Identify which cell holds the provided text, then report its [x, y] central coordinate. 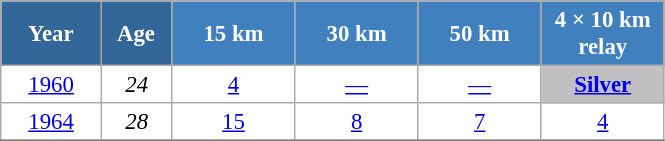
28 [136, 122]
50 km [480, 34]
15 [234, 122]
24 [136, 85]
Age [136, 34]
30 km [356, 34]
1964 [52, 122]
4 × 10 km relay [602, 34]
1960 [52, 85]
7 [480, 122]
8 [356, 122]
15 km [234, 34]
Year [52, 34]
Silver [602, 85]
